Return [x, y] of the center of cell containing provided text 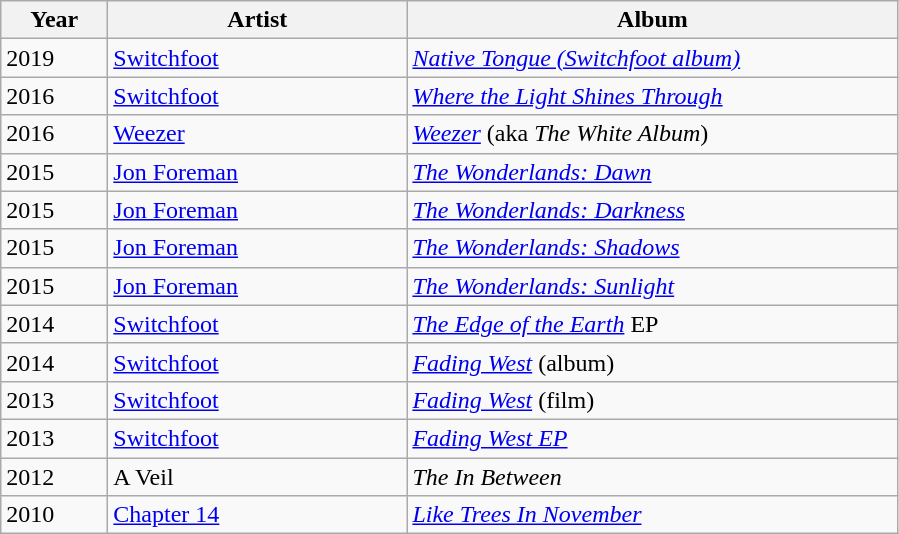
Weezer [258, 134]
The Edge of the Earth EP [652, 324]
Year [54, 20]
Fading West EP [652, 438]
Weezer (aka The White Album) [652, 134]
Fading West (album) [652, 362]
Chapter 14 [258, 515]
2010 [54, 515]
Artist [258, 20]
The Wonderlands: Shadows [652, 248]
Native Tongue (Switchfoot album) [652, 58]
Album [652, 20]
The In Between [652, 477]
2019 [54, 58]
The Wonderlands: Darkness [652, 210]
Fading West (film) [652, 400]
A Veil [258, 477]
Like Trees In November [652, 515]
Where the Light Shines Through [652, 96]
The Wonderlands: Dawn [652, 172]
2012 [54, 477]
The Wonderlands: Sunlight [652, 286]
